Search for the cell housing the specified text and yield its (X, Y) center coordinate. 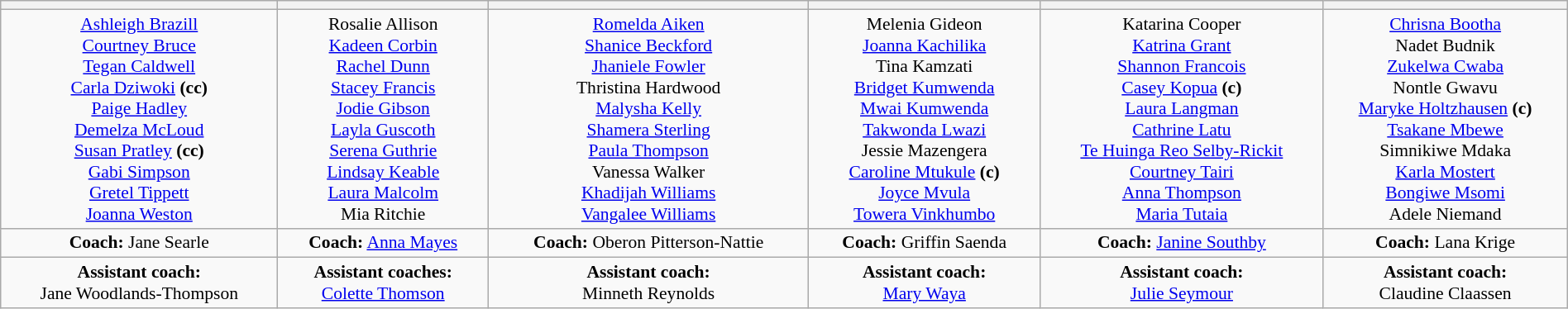
Coach: Anna Mayes (384, 243)
Assistant coach:Jane Woodlands-Thompson (139, 283)
Assistant coaches:Colette Thomson (384, 283)
Coach: Griffin Saenda (925, 243)
Coach: Oberon Pitterson-Nattie (648, 243)
Rosalie AllisonKadeen CorbinRachel DunnStacey FrancisJodie GibsonLayla GuscothSerena GuthrieLindsay KeableLaura MalcolmMia Ritchie (384, 119)
Assistant coach:Claudine Claassen (1446, 283)
Assistant coach:Minneth Reynolds (648, 283)
Melenia GideonJoanna KachilikaTina KamzatiBridget KumwendaMwai KumwendaTakwonda LwaziJessie MazengeraCaroline Mtukule (c)Joyce MvulaTowera Vinkhumbo (925, 119)
Chrisna BoothaNadet BudnikZukelwa CwabaNontle GwavuMaryke Holtzhausen (c)Tsakane MbeweSimnikiwe MdakaKarla MostertBongiwe MsomiAdele Niemand (1446, 119)
Assistant coach:Julie Seymour (1182, 283)
Assistant coach:Mary Waya (925, 283)
Coach: Lana Krige (1446, 243)
Coach: Jane Searle (139, 243)
Coach: Janine Southby (1182, 243)
Ashleigh BrazillCourtney BruceTegan CaldwellCarla Dziwoki (cc)Paige HadleyDemelza McLoudSusan Pratley (cc)Gabi Simpson Gretel TippettJoanna Weston (139, 119)
